Determine the (X, Y) coordinate at the center of the cell enclosing the given text.  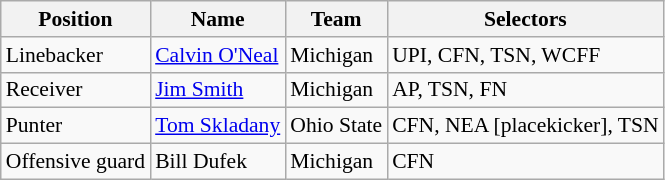
Bill Dufek (218, 162)
Offensive guard (76, 162)
Name (218, 19)
Jim Smith (218, 90)
AP, TSN, FN (526, 90)
Position (76, 19)
CFN (526, 162)
Ohio State (336, 126)
Tom Skladany (218, 126)
Calvin O'Neal (218, 55)
Receiver (76, 90)
UPI, CFN, TSN, WCFF (526, 55)
Selectors (526, 19)
Linebacker (76, 55)
Punter (76, 126)
CFN, NEA [placekicker], TSN (526, 126)
Team (336, 19)
